Return the [x, y] coordinate for the center point of the cell that contains the specified text.  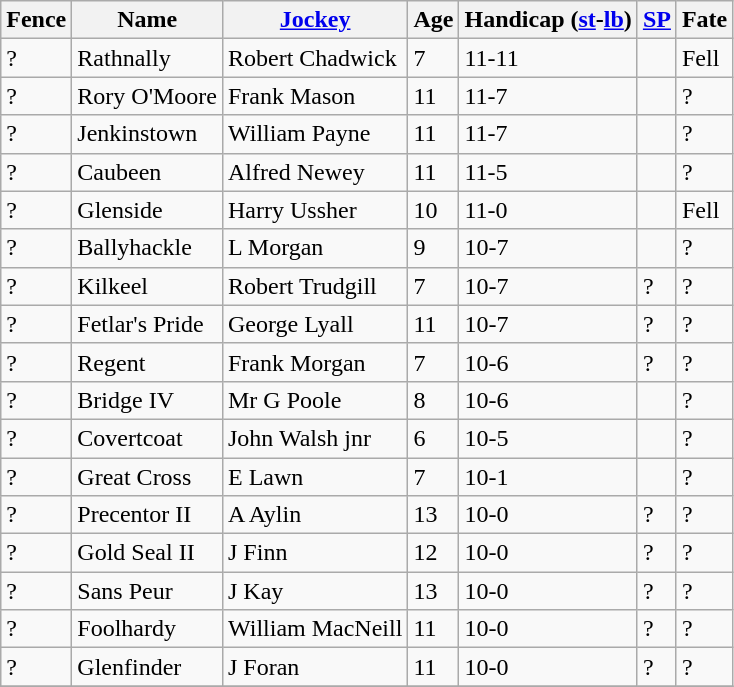
Jenkinstown [148, 134]
11-11 [548, 58]
Foolhardy [148, 629]
Covertcoat [148, 438]
Rathnally [148, 58]
6 [434, 438]
Robert Trudgill [314, 286]
9 [434, 248]
Ballyhackle [148, 248]
Fence [36, 20]
Rory O'Moore [148, 96]
Frank Mason [314, 96]
Bridge IV [148, 400]
Caubeen [148, 172]
Alfred Newey [314, 172]
William MacNeill [314, 629]
Great Cross [148, 477]
Glenside [148, 210]
11-5 [548, 172]
Mr G Poole [314, 400]
J Finn [314, 553]
10-1 [548, 477]
J Foran [314, 667]
E Lawn [314, 477]
William Payne [314, 134]
J Kay [314, 591]
Robert Chadwick [314, 58]
A Aylin [314, 515]
Fetlar's Pride [148, 324]
Regent [148, 362]
Handicap (st-lb) [548, 20]
John Walsh jnr [314, 438]
Kilkeel [148, 286]
Frank Morgan [314, 362]
SP [656, 20]
Age [434, 20]
Glenfinder [148, 667]
L Morgan [314, 248]
11-0 [548, 210]
Jockey [314, 20]
Name [148, 20]
10-5 [548, 438]
8 [434, 400]
Fate [704, 20]
12 [434, 553]
Harry Ussher [314, 210]
Sans Peur [148, 591]
10 [434, 210]
Precentor II [148, 515]
George Lyall [314, 324]
Gold Seal II [148, 553]
